Extract the (X, Y) coordinate from the center of the cell holding the provided text.  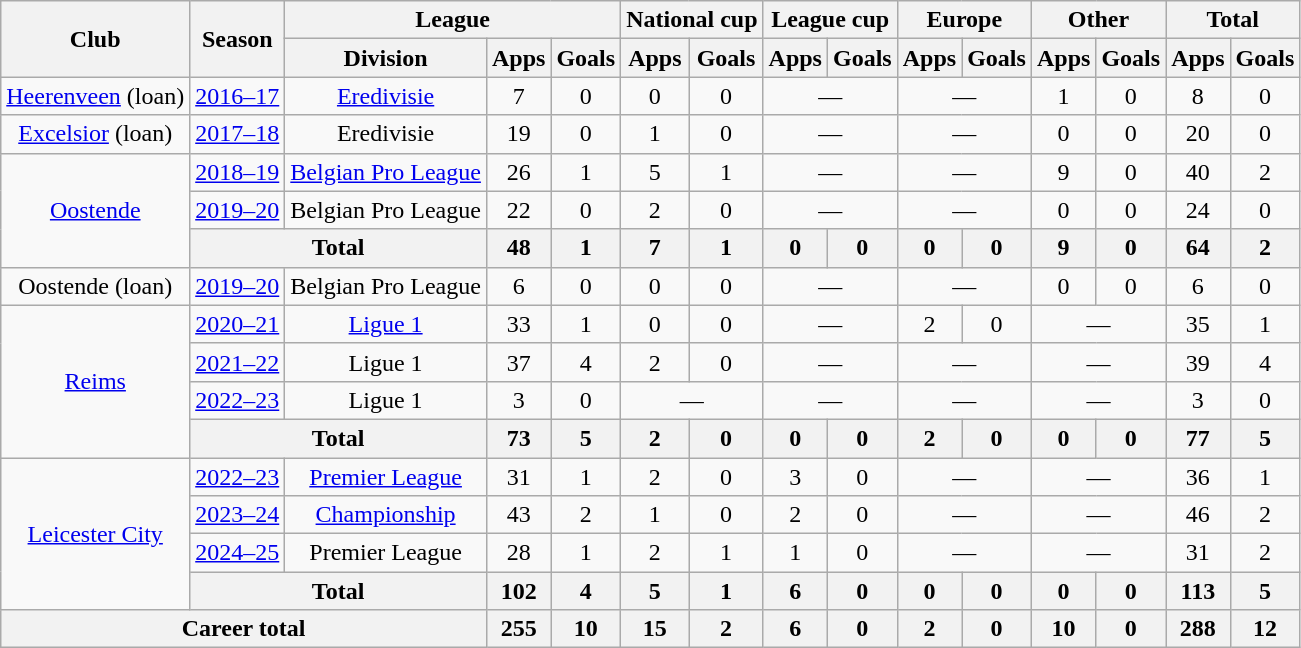
26 (518, 172)
Division (386, 58)
National cup (692, 20)
8 (1198, 96)
League cup (830, 20)
33 (518, 324)
Championship (386, 515)
2016–17 (238, 96)
102 (518, 591)
League (453, 20)
2023–24 (238, 515)
28 (518, 553)
24 (1198, 210)
43 (518, 515)
73 (518, 438)
Season (238, 39)
Heerenveen (loan) (96, 96)
12 (1265, 629)
2021–22 (238, 362)
40 (1198, 172)
2017–18 (238, 134)
Oostende (loan) (96, 286)
2024–25 (238, 553)
Club (96, 39)
39 (1198, 362)
Other (1098, 20)
Career total (244, 629)
15 (655, 629)
255 (518, 629)
46 (1198, 515)
113 (1198, 591)
22 (518, 210)
20 (1198, 134)
Leicester City (96, 534)
288 (1198, 629)
2018–19 (238, 172)
37 (518, 362)
Europe (964, 20)
35 (1198, 324)
Excelsior (loan) (96, 134)
48 (518, 248)
19 (518, 134)
Reims (96, 381)
77 (1198, 438)
Oostende (96, 210)
64 (1198, 248)
36 (1198, 477)
2020–21 (238, 324)
